Identify which cell holds the provided text, then report its [X, Y] central coordinate. 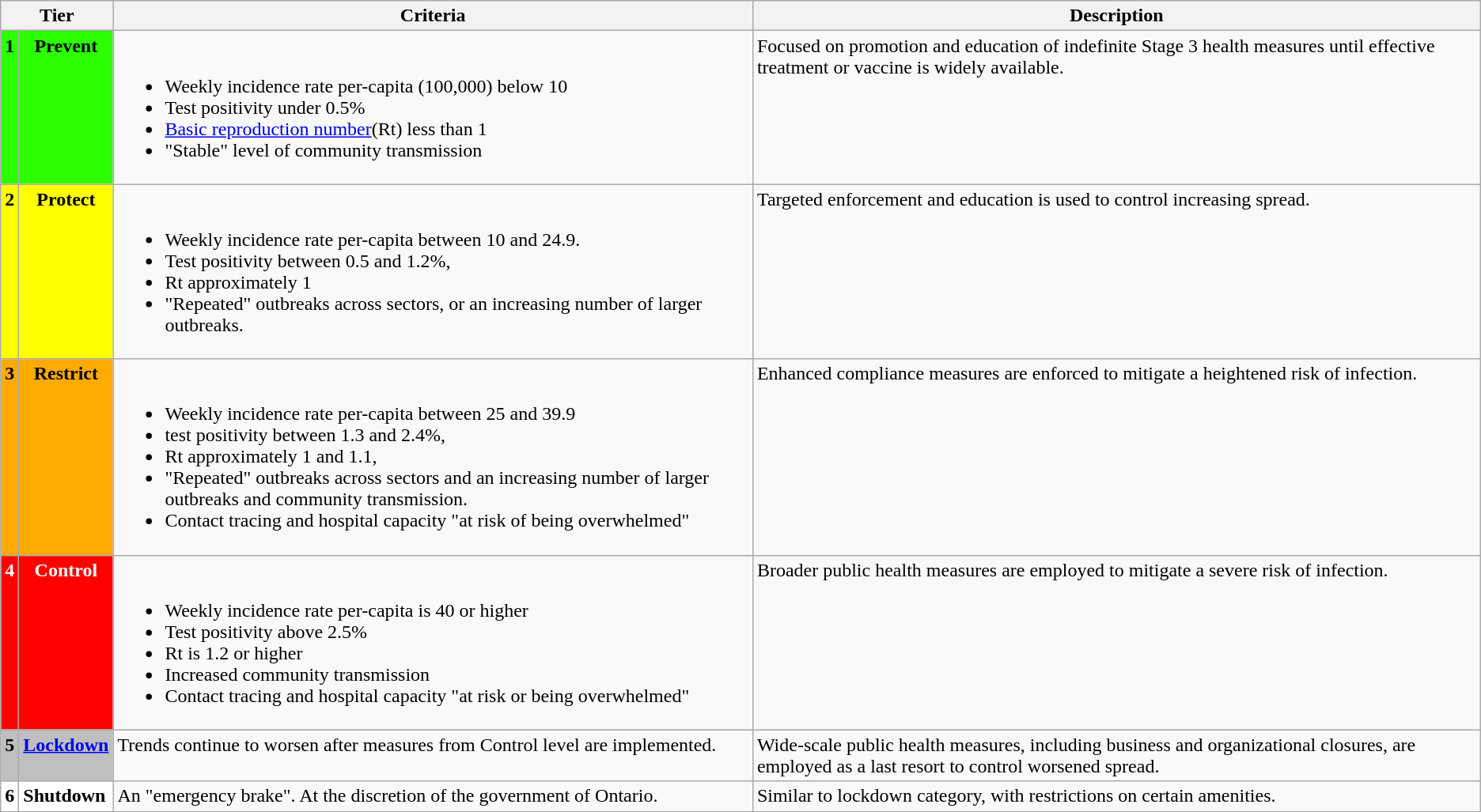
Enhanced compliance measures are enforced to mitigate a heightened risk of infection. [1116, 457]
Wide-scale public health measures, including business and organizational closures, are employed as a last resort to control worsened spread. [1116, 756]
Shutdown [66, 796]
Description [1116, 16]
Trends continue to worsen after measures from Control level are implemented. [433, 756]
3 [9, 457]
Protect [66, 272]
Lockdown [66, 756]
1 [9, 108]
Criteria [433, 16]
4 [9, 642]
Broader public health measures are employed to mitigate a severe risk of infection. [1116, 642]
5 [9, 756]
An "emergency brake". At the discretion of the government of Ontario. [433, 796]
Focused on promotion and education of indefinite Stage 3 health measures until effective treatment or vaccine is widely available. [1116, 108]
Prevent [66, 108]
Control [66, 642]
6 [9, 796]
2 [9, 272]
Similar to lockdown category, with restrictions on certain amenities. [1116, 796]
Tier [57, 16]
Restrict [66, 457]
Targeted enforcement and education is used to control increasing spread. [1116, 272]
